From the cell containing the given text, extract its center point as [X, Y] coordinate. 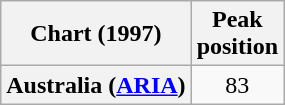
Australia (ARIA) [96, 85]
Chart (1997) [96, 34]
83 [237, 85]
Peakposition [237, 34]
